Return (X, Y) of the center of cell containing provided text 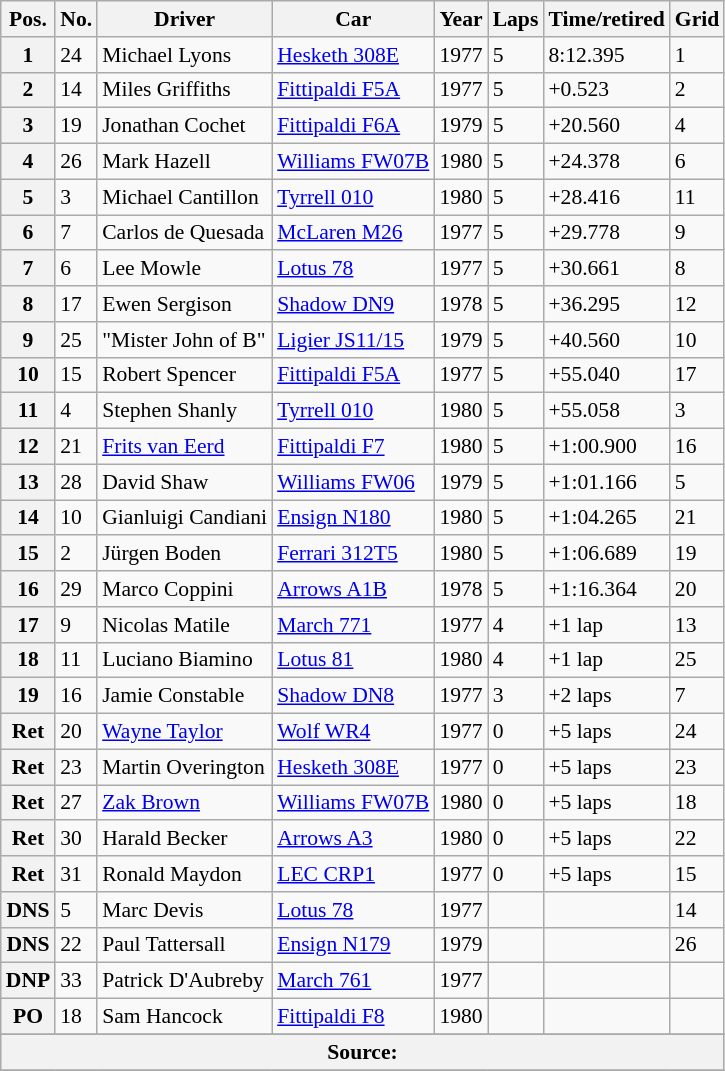
31 (76, 874)
Martin Overington (184, 767)
Sam Hancock (184, 1017)
Fittipaldi F6A (353, 126)
No. (76, 19)
+1:01.166 (606, 482)
+1:04.265 (606, 518)
Carlos de Quesada (184, 233)
March 771 (353, 625)
Stephen Shanly (184, 411)
Miles Griffiths (184, 90)
29 (76, 589)
+1:16.364 (606, 589)
Arrows A1B (353, 589)
Jonathan Cochet (184, 126)
Year (460, 19)
+55.058 (606, 411)
McLaren M26 (353, 233)
Paul Tattersall (184, 945)
Michael Cantillon (184, 197)
28 (76, 482)
March 761 (353, 981)
Gianluigi Candiani (184, 518)
Ferrari 312T5 (353, 554)
+28.416 (606, 197)
Grid (698, 19)
+2 laps (606, 696)
+20.560 (606, 126)
Fittipaldi F7 (353, 447)
Wolf WR4 (353, 732)
Ligier JS11/15 (353, 340)
27 (76, 803)
30 (76, 839)
+55.040 (606, 375)
+24.378 (606, 162)
+0.523 (606, 90)
Car (353, 19)
Jamie Constable (184, 696)
Driver (184, 19)
Mark Hazell (184, 162)
Marco Coppini (184, 589)
David Shaw (184, 482)
+36.295 (606, 304)
Patrick D'Aubreby (184, 981)
Nicolas Matile (184, 625)
Frits van Eerd (184, 447)
DNP (28, 981)
Lee Mowle (184, 269)
+29.778 (606, 233)
Jürgen Boden (184, 554)
PO (28, 1017)
Shadow DN8 (353, 696)
+40.560 (606, 340)
8:12.395 (606, 55)
Luciano Biamino (184, 660)
33 (76, 981)
Ensign N179 (353, 945)
Pos. (28, 19)
+1:00.900 (606, 447)
Lotus 81 (353, 660)
Time/retired (606, 19)
Ewen Sergison (184, 304)
Michael Lyons (184, 55)
Shadow DN9 (353, 304)
Robert Spencer (184, 375)
Source: (363, 1052)
Zak Brown (184, 803)
"Mister John of B" (184, 340)
Laps (516, 19)
+1:06.689 (606, 554)
Fittipaldi F8 (353, 1017)
Williams FW06 (353, 482)
Marc Devis (184, 910)
+30.661 (606, 269)
Ensign N180 (353, 518)
Wayne Taylor (184, 732)
Arrows A3 (353, 839)
Ronald Maydon (184, 874)
Harald Becker (184, 839)
LEC CRP1 (353, 874)
